Search for the cell housing the specified text and yield its [X, Y] center coordinate. 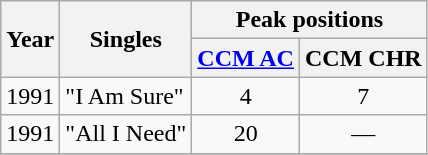
4 [246, 96]
20 [246, 134]
"I Am Sure" [126, 96]
— [363, 134]
CCM CHR [363, 58]
Year [30, 39]
7 [363, 96]
"All I Need" [126, 134]
Singles [126, 39]
Peak positions [310, 20]
CCM AC [246, 58]
